Extract the [x, y] coordinate from the center of the cell holding the provided text.  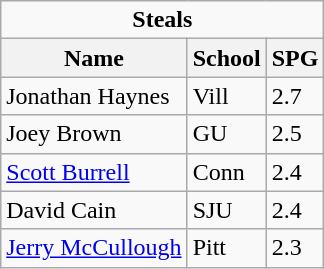
Joey Brown [94, 134]
Steals [162, 20]
Scott Burrell [94, 172]
David Cain [94, 210]
2.7 [295, 96]
Jonathan Haynes [94, 96]
School [226, 58]
Vill [226, 96]
2.3 [295, 248]
Pitt [226, 248]
Name [94, 58]
GU [226, 134]
SPG [295, 58]
2.5 [295, 134]
SJU [226, 210]
Conn [226, 172]
Jerry McCullough [94, 248]
